Extract the [X, Y] coordinate from the center of the cell holding the provided text.  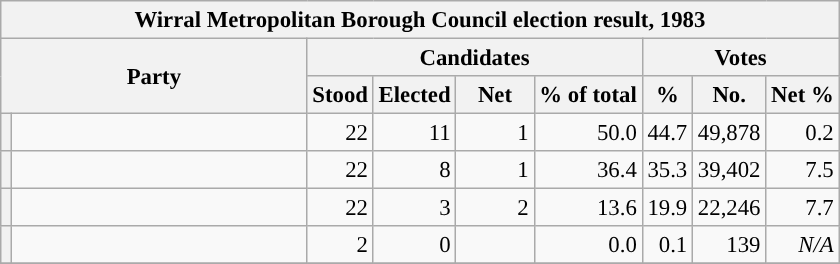
No. [730, 95]
7.5 [802, 170]
44.7 [667, 133]
0.0 [588, 245]
0.2 [802, 133]
Wirral Metropolitan Borough Council election result, 1983 [420, 20]
11 [414, 133]
% [667, 95]
22,246 [730, 208]
N/A [802, 245]
Net % [802, 95]
% of total [588, 95]
139 [730, 245]
3 [414, 208]
Party [154, 76]
8 [414, 170]
19.9 [667, 208]
Candidates [474, 58]
13.6 [588, 208]
0 [414, 245]
49,878 [730, 133]
0.1 [667, 245]
36.4 [588, 170]
39,402 [730, 170]
35.3 [667, 170]
Net [495, 95]
7.7 [802, 208]
50.0 [588, 133]
Stood [340, 95]
Votes [740, 58]
Elected [414, 95]
